Return (x, y) of the center of cell containing provided text 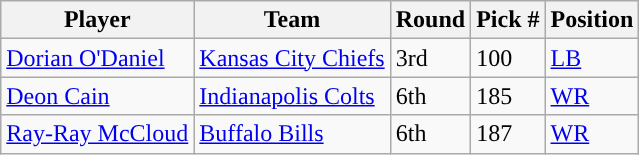
Buffalo Bills (292, 134)
Indianapolis Colts (292, 96)
100 (508, 58)
Pick # (508, 20)
Deon Cain (98, 96)
Position (592, 20)
185 (508, 96)
187 (508, 134)
Ray-Ray McCloud (98, 134)
Player (98, 20)
Round (430, 20)
Kansas City Chiefs (292, 58)
Dorian O'Daniel (98, 58)
3rd (430, 58)
LB (592, 58)
Team (292, 20)
